Provide the (X, Y) coordinate of the cell's center where the given text is located.  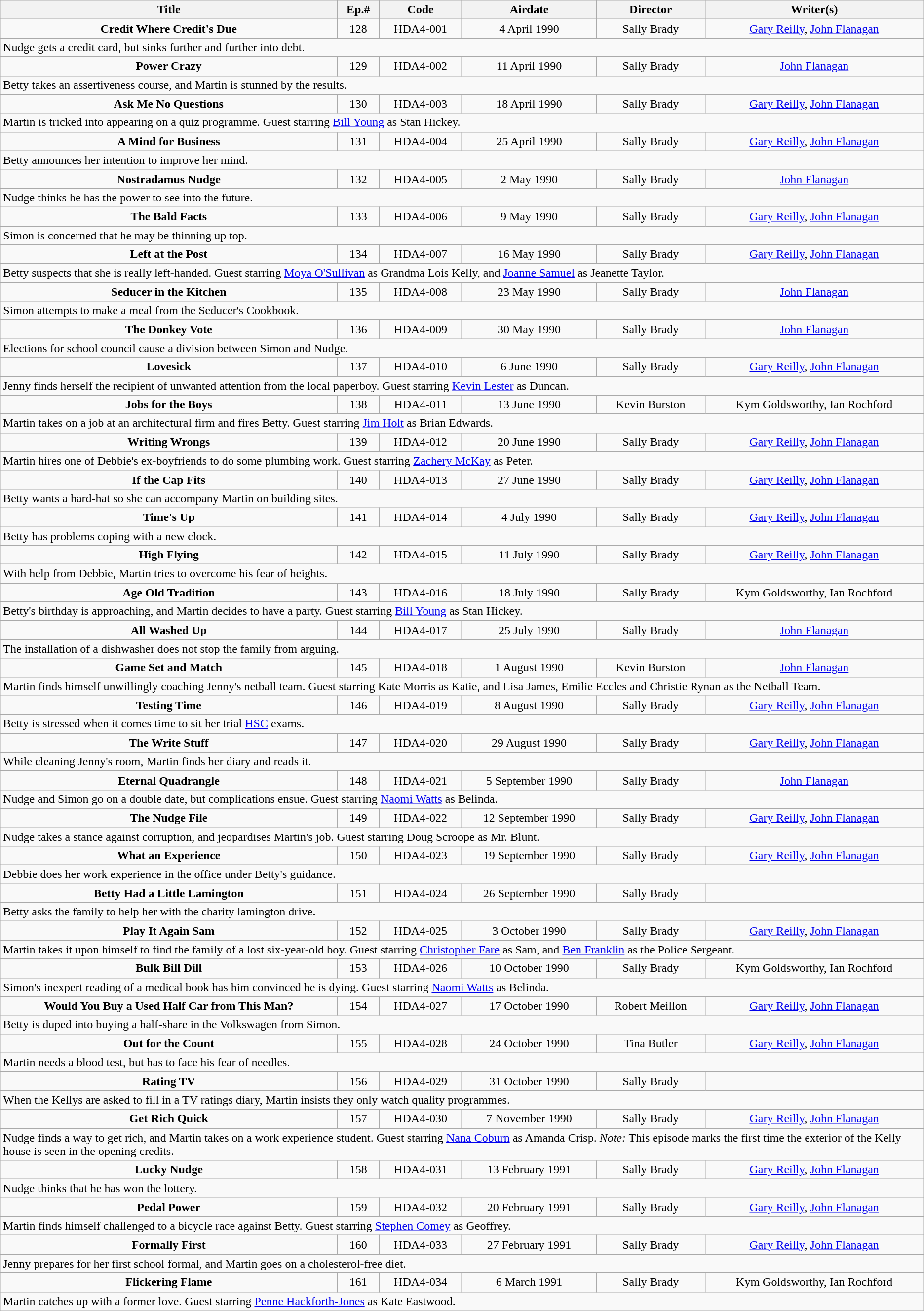
11 April 1990 (529, 66)
HDA4-034 (421, 1282)
Martin is tricked into appearing on a quiz programme. Guest starring Bill Young as Stan Hickey. (462, 122)
135 (358, 292)
4 July 1990 (529, 517)
11 July 1990 (529, 555)
7 November 1990 (529, 1118)
HDA4-020 (421, 743)
Lucky Nudge (169, 1170)
25 April 1990 (529, 141)
HDA4-006 (421, 216)
If the Cap Fits (169, 479)
What an Experience (169, 856)
Jenny finds herself the recipient of unwanted attention from the local paperboy. Guest starring Kevin Lester as Duncan. (462, 386)
Betty's birthday is approaching, and Martin decides to have a party. Guest starring Bill Young as Stan Hickey. (462, 611)
Airdate (529, 10)
HDA4-027 (421, 1006)
146 (358, 705)
HDA4-016 (421, 593)
138 (358, 404)
149 (358, 818)
The Donkey Vote (169, 329)
HDA4-013 (421, 479)
Betty announces her intention to improve her mind. (462, 160)
Testing Time (169, 705)
23 May 1990 (529, 292)
Get Rich Quick (169, 1118)
HDA4-009 (421, 329)
129 (358, 66)
25 July 1990 (529, 630)
Martin catches up with a former love. Guest starring Penne Hackforth-Jones as Kate Eastwood. (462, 1301)
128 (358, 29)
The Write Stuff (169, 743)
152 (358, 931)
147 (358, 743)
Game Set and Match (169, 668)
HDA4-021 (421, 780)
When the Kellys are asked to fill in a TV ratings diary, Martin insists they only watch quality programmes. (462, 1100)
156 (358, 1081)
30 May 1990 (529, 329)
Nudge thinks he has the power to see into the future. (462, 198)
Pedal Power (169, 1207)
Robert Meillon (651, 1006)
HDA4-019 (421, 705)
HDA4-011 (421, 404)
17 October 1990 (529, 1006)
26 September 1990 (529, 893)
24 October 1990 (529, 1043)
Betty is stressed when it comes time to sit her trial HSC exams. (462, 724)
9 May 1990 (529, 216)
13 June 1990 (529, 404)
153 (358, 968)
131 (358, 141)
Simon is concerned that he may be thinning up top. (462, 236)
HDA4-003 (421, 104)
Credit Where Credit's Due (169, 29)
HDA4-022 (421, 818)
Betty Had a Little Lamington (169, 893)
HDA4-010 (421, 367)
HDA4-026 (421, 968)
High Flying (169, 555)
Director (651, 10)
All Washed Up (169, 630)
151 (358, 893)
Power Crazy (169, 66)
133 (358, 216)
Simon attempts to make a meal from the Seducer's Cookbook. (462, 311)
2 May 1990 (529, 179)
6 March 1991 (529, 1282)
HDA4-030 (421, 1118)
Nudge gets a credit card, but sinks further and further into debt. (462, 47)
Nostradamus Nudge (169, 179)
HDA4-024 (421, 893)
27 February 1991 (529, 1245)
HDA4-031 (421, 1170)
20 June 1990 (529, 442)
1 August 1990 (529, 668)
HDA4-029 (421, 1081)
Ask Me No Questions (169, 104)
Betty takes an assertiveness course, and Martin is stunned by the results. (462, 85)
19 September 1990 (529, 856)
27 June 1990 (529, 479)
Betty suspects that she is really left-handed. Guest starring Moya O'Sullivan as Grandma Lois Kelly, and Joanne Samuel as Jeanette Taylor. (462, 273)
143 (358, 593)
145 (358, 668)
Betty has problems coping with a new clock. (462, 536)
Martin needs a blood test, but has to face his fear of needles. (462, 1062)
Left at the Post (169, 254)
Writer(s) (814, 10)
Writing Wrongs (169, 442)
Bulk Bill Dill (169, 968)
Out for the Count (169, 1043)
8 August 1990 (529, 705)
18 July 1990 (529, 593)
HDA4-004 (421, 141)
130 (358, 104)
148 (358, 780)
With help from Debbie, Martin tries to overcome his fear of heights. (462, 574)
Lovesick (169, 367)
154 (358, 1006)
Flickering Flame (169, 1282)
18 April 1990 (529, 104)
16 May 1990 (529, 254)
157 (358, 1118)
132 (358, 179)
HDA4-023 (421, 856)
31 October 1990 (529, 1081)
Martin finds himself challenged to a bicycle race against Betty. Guest starring Stephen Comey as Geoffrey. (462, 1226)
HDA4-015 (421, 555)
6 June 1990 (529, 367)
Martin hires one of Debbie's ex-boyfriends to do some plumbing work. Guest starring Zachery McKay as Peter. (462, 461)
HDA4-002 (421, 66)
HDA4-017 (421, 630)
HDA4-033 (421, 1245)
Rating TV (169, 1081)
155 (358, 1043)
Seducer in the Kitchen (169, 292)
Time's Up (169, 517)
Age Old Tradition (169, 593)
Elections for school council cause a division between Simon and Nudge. (462, 348)
142 (358, 555)
Nudge and Simon go on a double date, but complications ensue. Guest starring Naomi Watts as Belinda. (462, 799)
Betty asks the family to help her with the charity lamington drive. (462, 912)
A Mind for Business (169, 141)
HDA4-007 (421, 254)
The Nudge File (169, 818)
150 (358, 856)
29 August 1990 (529, 743)
159 (358, 1207)
161 (358, 1282)
HDA4-025 (421, 931)
Martin takes on a job at an architectural firm and fires Betty. Guest starring Jim Holt as Brian Edwards. (462, 423)
3 October 1990 (529, 931)
Betty is duped into buying a half-share in the Volkswagen from Simon. (462, 1025)
Simon's inexpert reading of a medical book has him convinced he is dying. Guest starring Naomi Watts as Belinda. (462, 987)
HDA4-032 (421, 1207)
139 (358, 442)
12 September 1990 (529, 818)
Play It Again Sam (169, 931)
Formally First (169, 1245)
141 (358, 517)
The installation of a dishwasher does not stop the family from arguing. (462, 649)
Debbie does her work experience in the office under Betty's guidance. (462, 874)
Would You Buy a Used Half Car from This Man? (169, 1006)
HDA4-014 (421, 517)
158 (358, 1170)
Nudge thinks that he has won the lottery. (462, 1189)
136 (358, 329)
5 September 1990 (529, 780)
Code (421, 10)
HDA4-001 (421, 29)
Eternal Quadrangle (169, 780)
160 (358, 1245)
4 April 1990 (529, 29)
HDA4-012 (421, 442)
HDA4-005 (421, 179)
Title (169, 10)
HDA4-018 (421, 668)
HDA4-028 (421, 1043)
134 (358, 254)
Jenny prepares for her first school formal, and Martin goes on a cholesterol-free diet. (462, 1264)
Jobs for the Boys (169, 404)
Ep.# (358, 10)
144 (358, 630)
While cleaning Jenny's room, Martin finds her diary and reads it. (462, 761)
13 February 1991 (529, 1170)
HDA4-008 (421, 292)
Betty wants a hard-hat so she can accompany Martin on building sites. (462, 498)
The Bald Facts (169, 216)
Tina Butler (651, 1043)
140 (358, 479)
Nudge takes a stance against corruption, and jeopardises Martin's job. Guest starring Doug Scroope as Mr. Blunt. (462, 837)
20 February 1991 (529, 1207)
137 (358, 367)
10 October 1990 (529, 968)
